Capture the cell that displays the provided text and extract its (X, Y) central coordinate. 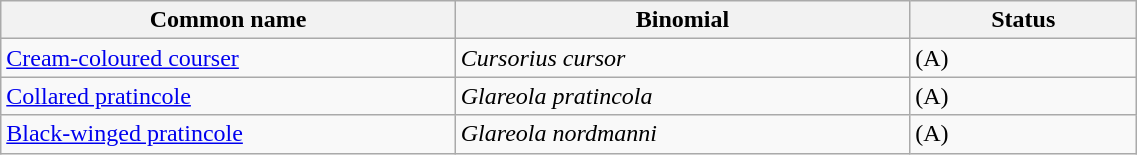
Cream-coloured courser (228, 58)
Glareola pratincola (682, 96)
Cursorius cursor (682, 58)
Collared pratincole (228, 96)
Binomial (682, 20)
Glareola nordmanni (682, 134)
Common name (228, 20)
Black-winged pratincole (228, 134)
Status (1024, 20)
